Find where the given text appears and provide that cell's center as (X, Y) coordinate. 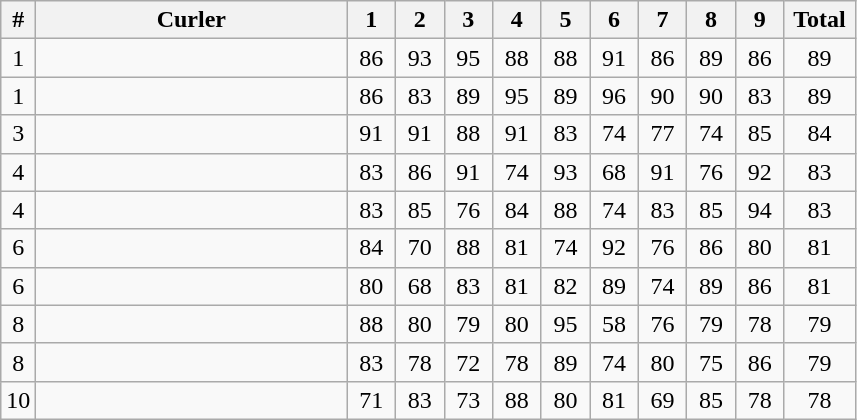
71 (372, 400)
5 (566, 20)
73 (468, 400)
10 (18, 400)
Total (820, 20)
75 (712, 362)
2 (420, 20)
# (18, 20)
Curler (192, 20)
9 (760, 20)
70 (420, 248)
69 (662, 400)
58 (614, 324)
77 (662, 134)
7 (662, 20)
82 (566, 286)
72 (468, 362)
96 (614, 96)
94 (760, 210)
